Locate the cell with the specified text and output its [x, y] center coordinate. 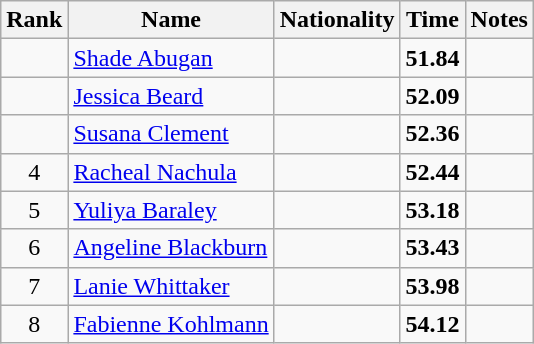
Fabienne Kohlmann [171, 324]
53.43 [432, 248]
52.09 [432, 96]
5 [34, 210]
53.98 [432, 286]
Jessica Beard [171, 96]
51.84 [432, 58]
4 [34, 172]
Lanie Whittaker [171, 286]
Yuliya Baraley [171, 210]
Time [432, 20]
Angeline Blackburn [171, 248]
Notes [499, 20]
7 [34, 286]
53.18 [432, 210]
52.44 [432, 172]
52.36 [432, 134]
Susana Clement [171, 134]
54.12 [432, 324]
6 [34, 248]
Nationality [337, 20]
Rank [34, 20]
Racheal Nachula [171, 172]
Name [171, 20]
Shade Abugan [171, 58]
8 [34, 324]
